Extract the [X, Y] coordinate from the center of the cell holding the provided text.  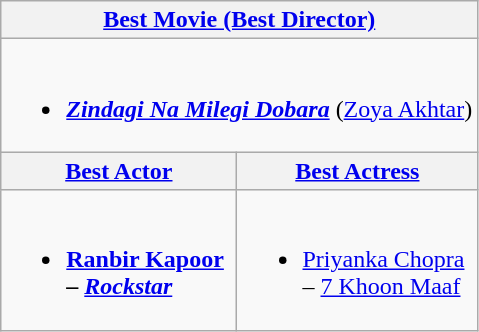
Priyanka Chopra – 7 Khoon Maaf [358, 260]
Best Actress [358, 171]
Best Actor [119, 171]
Zindagi Na Milegi Dobara (Zoya Akhtar) [240, 96]
Ranbir Kapoor – Rockstar [119, 260]
Best Movie (Best Director) [240, 20]
